Return [x, y] of the center of cell containing provided text 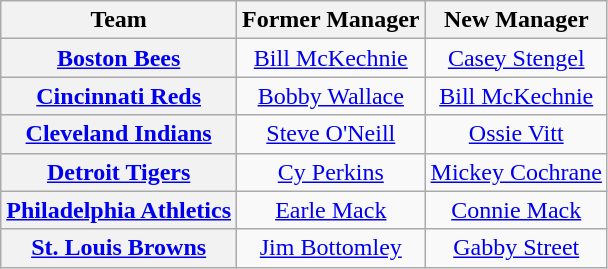
Ossie Vitt [516, 134]
St. Louis Browns [119, 248]
Earle Mack [332, 210]
Casey Stengel [516, 58]
Philadelphia Athletics [119, 210]
Steve O'Neill [332, 134]
Jim Bottomley [332, 248]
Detroit Tigers [119, 172]
Former Manager [332, 20]
Connie Mack [516, 210]
Cy Perkins [332, 172]
New Manager [516, 20]
Gabby Street [516, 248]
Bobby Wallace [332, 96]
Cleveland Indians [119, 134]
Boston Bees [119, 58]
Mickey Cochrane [516, 172]
Team [119, 20]
Cincinnati Reds [119, 96]
